Search for the cell housing the specified text and yield its (X, Y) center coordinate. 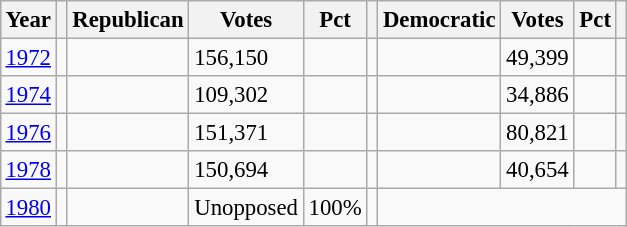
Democratic (440, 20)
109,302 (246, 95)
1974 (28, 95)
100% (335, 208)
Unopposed (246, 208)
49,399 (538, 57)
Year (28, 20)
1976 (28, 133)
1980 (28, 208)
40,654 (538, 170)
150,694 (246, 170)
1972 (28, 57)
156,150 (246, 57)
1978 (28, 170)
80,821 (538, 133)
151,371 (246, 133)
34,886 (538, 95)
Republican (128, 20)
